Return the (x, y) coordinate for the center point of the cell that contains the specified text.  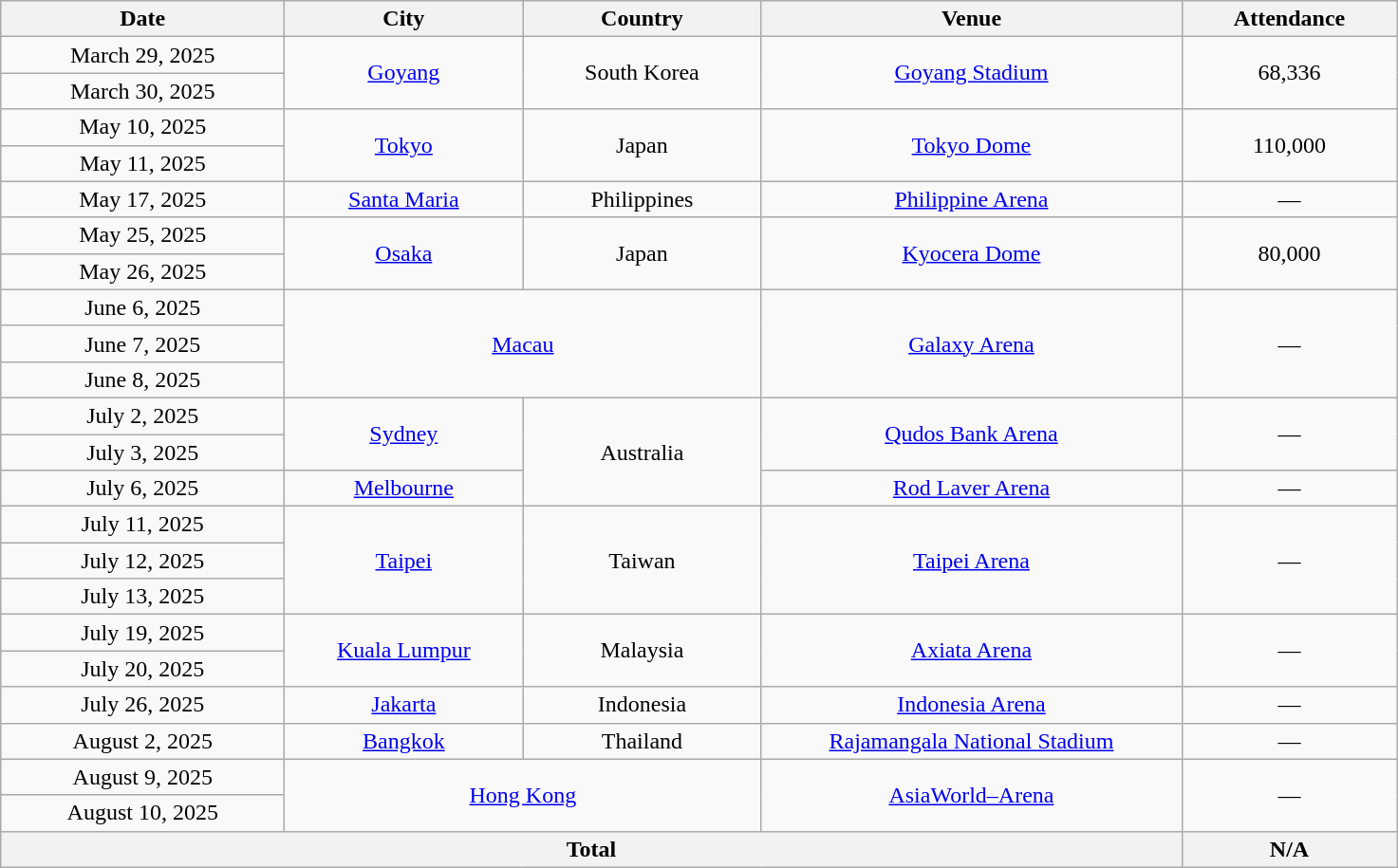
Rod Laver Arena (972, 489)
July 3, 2025 (142, 452)
Jakarta (404, 705)
May 17, 2025 (142, 199)
May 11, 2025 (142, 163)
City (404, 19)
Indonesia Arena (972, 705)
Macau (523, 343)
July 20, 2025 (142, 669)
July 6, 2025 (142, 489)
Axiata Arena (972, 651)
Taiwan (642, 561)
May 10, 2025 (142, 127)
68,336 (1289, 73)
Malaysia (642, 651)
Indonesia (642, 705)
May 26, 2025 (142, 271)
Goyang Stadium (972, 73)
August 9, 2025 (142, 777)
Australia (642, 452)
July 12, 2025 (142, 561)
August 2, 2025 (142, 741)
July 26, 2025 (142, 705)
Kuala Lumpur (404, 651)
Sydney (404, 434)
Taipei (404, 561)
July 13, 2025 (142, 597)
Bangkok (404, 741)
Philippines (642, 199)
Rajamangala National Stadium (972, 741)
Kyocera Dome (972, 253)
Taipei Arena (972, 561)
80,000 (1289, 253)
Date (142, 19)
May 25, 2025 (142, 235)
Thailand (642, 741)
March 29, 2025 (142, 55)
Galaxy Arena (972, 343)
Osaka (404, 253)
June 6, 2025 (142, 307)
Tokyo Dome (972, 145)
March 30, 2025 (142, 91)
AsiaWorld–Arena (972, 795)
July 19, 2025 (142, 633)
Philippine Arena (972, 199)
June 8, 2025 (142, 379)
July 2, 2025 (142, 416)
July 11, 2025 (142, 525)
Santa Maria (404, 199)
N/A (1289, 849)
Attendance (1289, 19)
June 7, 2025 (142, 343)
110,000 (1289, 145)
South Korea (642, 73)
Venue (972, 19)
Country (642, 19)
Melbourne (404, 489)
Total (591, 849)
Tokyo (404, 145)
Goyang (404, 73)
Qudos Bank Arena (972, 434)
August 10, 2025 (142, 813)
Hong Kong (523, 795)
